Locate the cell with the specified text and output its [X, Y] center coordinate. 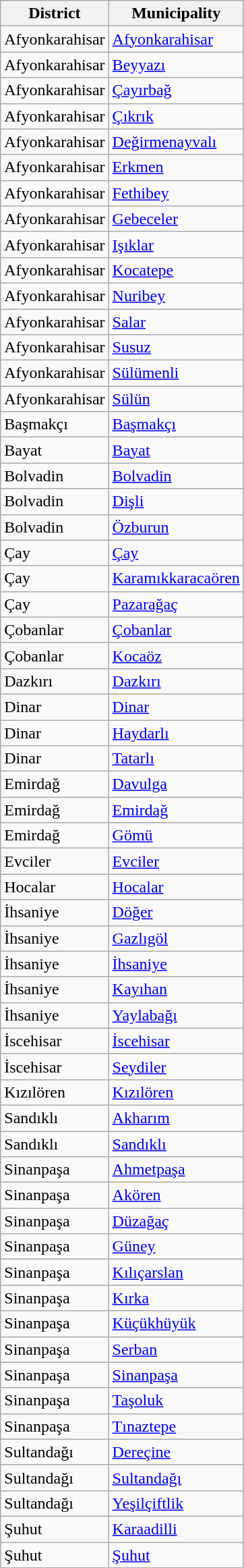
Davulga [176, 784]
Erkmen [176, 167]
Gömü [176, 836]
Karaadilli [176, 1529]
Özburun [176, 527]
District [55, 13]
Pazarağaç [176, 604]
Serban [176, 1349]
Işıklar [176, 244]
Ahmetpaşa [176, 1170]
Yeşilçiftlik [176, 1503]
Döğer [176, 913]
Dişli [176, 502]
Tınaztepe [176, 1426]
Sülümenli [176, 373]
Taşoluk [176, 1401]
Haydarlı [176, 732]
Nuribey [176, 296]
Sülün [176, 399]
Salar [176, 322]
Gebeceler [176, 219]
Değirmenayvalı [176, 142]
Beyyazı [176, 65]
Tatarlı [176, 759]
Akören [176, 1195]
Yaylabağı [176, 1015]
Gazlıgöl [176, 938]
Çıkrık [176, 116]
Susuz [176, 348]
Kırka [176, 1298]
Kılıçarslan [176, 1272]
Dereçine [176, 1452]
Seydiler [176, 1066]
Küçükhüyük [176, 1324]
Düzağaç [176, 1221]
Municipality [176, 13]
Karamıkkaracaören [176, 578]
Çayırbağ [176, 90]
Kayıhan [176, 990]
Kocatepe [176, 270]
Güney [176, 1247]
Fethibey [176, 193]
Akharım [176, 1118]
Kocaöz [176, 655]
